Identify which cell holds the provided text, then report its (X, Y) central coordinate. 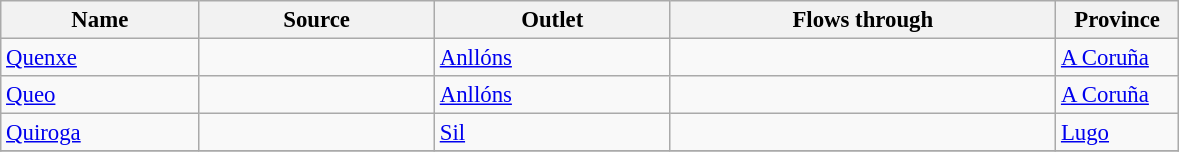
Flows through (863, 20)
Source (317, 20)
Outlet (552, 20)
Quenxe (100, 58)
Name (100, 20)
Quiroga (100, 133)
Province (1118, 20)
Lugo (1118, 133)
Queo (100, 95)
Sil (552, 133)
